Capture the cell that displays the provided text and extract its (X, Y) central coordinate. 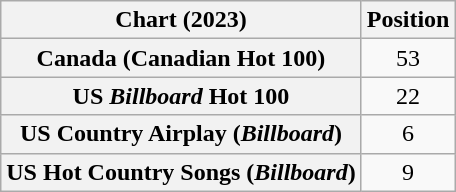
US Country Airplay (Billboard) (181, 134)
6 (408, 134)
Chart (2023) (181, 20)
US Billboard Hot 100 (181, 96)
Canada (Canadian Hot 100) (181, 58)
Position (408, 20)
9 (408, 172)
US Hot Country Songs (Billboard) (181, 172)
53 (408, 58)
22 (408, 96)
